From the cell containing the given text, extract its center point as (X, Y) coordinate. 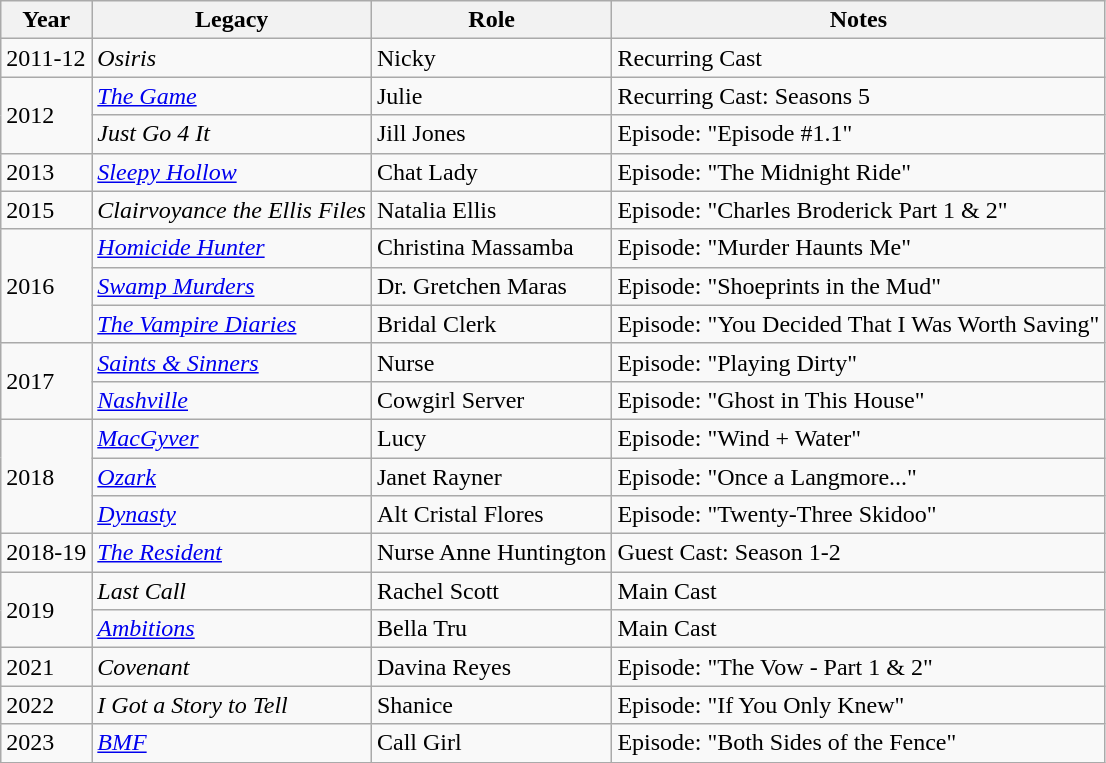
Last Call (232, 591)
Year (46, 20)
2021 (46, 667)
The Resident (232, 553)
Nurse (491, 362)
Episode: "The Vow - Part 1 & 2" (858, 667)
Chat Lady (491, 172)
Legacy (232, 20)
2022 (46, 705)
2016 (46, 286)
Sleepy Hollow (232, 172)
Notes (858, 20)
Nurse Anne Huntington (491, 553)
2011-12 (46, 58)
Homicide Hunter (232, 248)
Role (491, 20)
Episode: "Wind + Water" (858, 438)
Ambitions (232, 629)
Bella Tru (491, 629)
Recurring Cast (858, 58)
Osiris (232, 58)
Episode: "Shoeprints in the Mud" (858, 286)
Recurring Cast: Seasons 5 (858, 96)
Clairvoyance the Ellis Files (232, 210)
Episode: "Once a Langmore..." (858, 477)
Christina Massamba (491, 248)
Episode: "Both Sides of the Fence" (858, 743)
The Vampire Diaries (232, 324)
Natalia Ellis (491, 210)
Bridal Clerk (491, 324)
Saints & Sinners (232, 362)
Shanice (491, 705)
Episode: "Murder Haunts Me" (858, 248)
2012 (46, 115)
Episode: "The Midnight Ride" (858, 172)
Nicky (491, 58)
The Game (232, 96)
Guest Cast: Season 1-2 (858, 553)
Lucy (491, 438)
Episode: "Playing Dirty" (858, 362)
2013 (46, 172)
Dr. Gretchen Maras (491, 286)
2017 (46, 381)
Cowgirl Server (491, 400)
Davina Reyes (491, 667)
2023 (46, 743)
Episode: "You Decided That I Was Worth Saving" (858, 324)
Episode: "Episode #1.1" (858, 134)
Jill Jones (491, 134)
Episode: "Ghost in This House" (858, 400)
Alt Cristal Flores (491, 515)
Dynasty (232, 515)
2018 (46, 476)
2019 (46, 610)
2015 (46, 210)
BMF (232, 743)
Just Go 4 It (232, 134)
Nashville (232, 400)
Episode: "If You Only Knew" (858, 705)
Episode: "Twenty-Three Skidoo" (858, 515)
Call Girl (491, 743)
Julie (491, 96)
Ozark (232, 477)
I Got a Story to Tell (232, 705)
Swamp Murders (232, 286)
Janet Rayner (491, 477)
Covenant (232, 667)
2018-19 (46, 553)
Rachel Scott (491, 591)
MacGyver (232, 438)
Episode: "Charles Broderick Part 1 & 2" (858, 210)
